Provide the [x, y] coordinate of the cell's center where the given text is located.  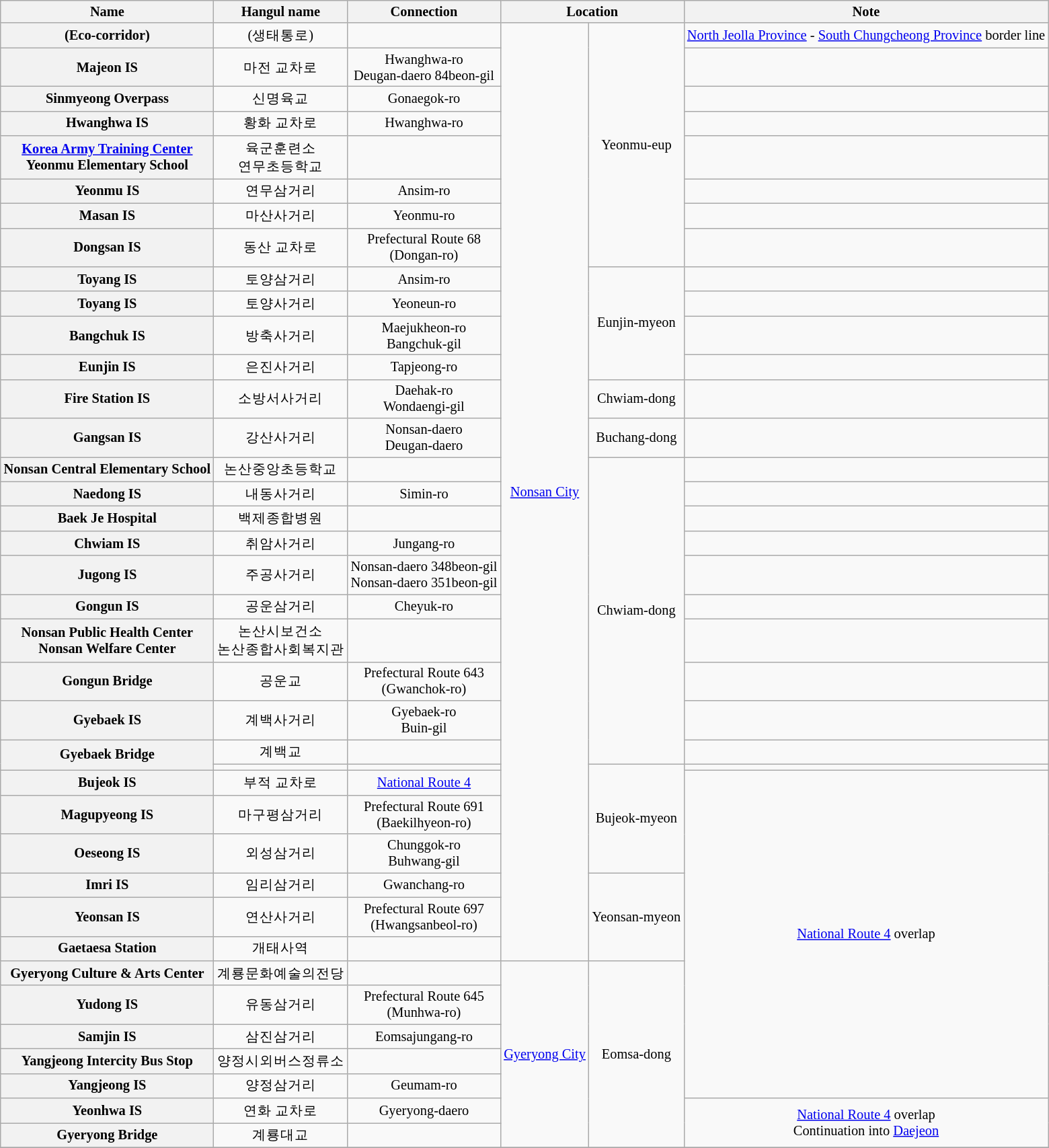
유동삼거리 [281, 1005]
Gonaegok-ro [424, 98]
Yangjeong IS [108, 1085]
Gyebaek Bridge [108, 755]
National Route 4 overlap [866, 933]
강산사거리 [281, 438]
Yeonmu IS [108, 191]
Yeonhwa IS [108, 1111]
Prefectural Route 691(Baekilhyeon-ro) [424, 814]
Gyeryong-daero [424, 1111]
Oeseong IS [108, 853]
마전 교차로 [281, 67]
연무삼거리 [281, 191]
Gongun Bridge [108, 681]
Jugong IS [108, 575]
Masan IS [108, 215]
Prefectural Route 68(Dongan-ro) [424, 247]
(생태통로) [281, 35]
Yeonsan-myeon [636, 916]
Daehak-roWondaengi-gil [424, 399]
백제종합병원 [281, 518]
공운교 [281, 681]
Gyebaek-roBuin-gil [424, 720]
Location [592, 11]
Magupyeong IS [108, 814]
Korea Army Training CenterYeonmu Elementary School [108, 157]
Prefectural Route 645(Munhwa-ro) [424, 1005]
Fire Station IS [108, 399]
Naedong IS [108, 494]
삼진삼거리 [281, 1037]
내동사거리 [281, 494]
Prefectural Route 643(Gwanchok-ro) [424, 681]
부적 교차로 [281, 783]
Nonsan-daeroDeugan-daero [424, 438]
Gyeryong Culture & Arts Center [108, 972]
양정삼거리 [281, 1085]
National Route 4 overlapContinuation into Daejeon [866, 1123]
계룡대교 [281, 1135]
Nonsan-daero 348beon-gilNonsan-daero 351beon-gil [424, 575]
논산중앙초등학교 [281, 469]
Yeonsan IS [108, 917]
방축사거리 [281, 336]
공운삼거리 [281, 607]
Hwanghwa-roDeugan-daero 84beon-gil [424, 67]
Majeon IS [108, 67]
Gwanchang-ro [424, 885]
Nonsan Central Elementary School [108, 469]
Hangul name [281, 11]
Hwanghwa IS [108, 124]
Nonsan City [545, 492]
Bujeok-myeon [636, 818]
Yangjeong Intercity Bus Stop [108, 1061]
Eunjin IS [108, 367]
Chwiam IS [108, 543]
은진사거리 [281, 367]
취암사거리 [281, 543]
육군훈련소연무초등학교 [281, 157]
(Eco-corridor) [108, 35]
Eomsa-dong [636, 1054]
Bangchuk IS [108, 336]
Connection [424, 11]
소방서사거리 [281, 399]
마구평삼거리 [281, 814]
Yeoneun-ro [424, 304]
Sinmyeong Overpass [108, 98]
Geumam-ro [424, 1085]
Note [866, 11]
논산시보건소논산종합사회복지관 [281, 640]
Gyebaek IS [108, 720]
Samjin IS [108, 1037]
Baek Je Hospital [108, 518]
임리삼거리 [281, 885]
Gangsan IS [108, 438]
Yeonmu-ro [424, 215]
외성삼거리 [281, 853]
Nonsan Public Health CenterNonsan Welfare Center [108, 640]
마산사거리 [281, 215]
Tapjeong-ro [424, 367]
Buchang-dong [636, 438]
National Route 4 [424, 783]
동산 교차로 [281, 247]
Cheyuk-ro [424, 607]
연화 교차로 [281, 1111]
Gyeryong Bridge [108, 1135]
Gongun IS [108, 607]
Imri IS [108, 885]
Simin-ro [424, 494]
양정시외버스정류소 [281, 1061]
Jungang-ro [424, 543]
North Jeolla Province - South Chungcheong Province border line [866, 35]
Eunjin-myeon [636, 323]
Prefectural Route 697(Hwangsanbeol-ro) [424, 917]
신명육교 [281, 98]
개태사역 [281, 948]
황화 교차로 [281, 124]
토양삼거리 [281, 278]
계백사거리 [281, 720]
Bujeok IS [108, 783]
Name [108, 11]
Maejukheon-roBangchuk-gil [424, 336]
Yudong IS [108, 1005]
계룡문화예술의전당 [281, 972]
Gaetaesa Station [108, 948]
토양사거리 [281, 304]
Dongsan IS [108, 247]
계백교 [281, 752]
Chunggok-roBuhwang-gil [424, 853]
Eomsajungang-ro [424, 1037]
연산사거리 [281, 917]
Yeonmu-eup [636, 145]
Gyeryong City [545, 1054]
Hwanghwa-ro [424, 124]
주공사거리 [281, 575]
